Locate the cell with the specified text and output its (x, y) center coordinate. 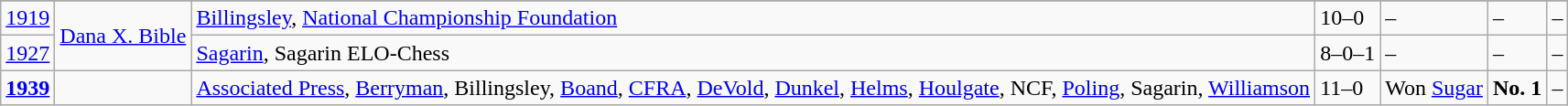
Billingsley, National Championship Foundation (753, 18)
Associated Press, Berryman, Billingsley, Boand, CFRA, DeVold, Dunkel, Helms, Houlgate, NCF, Poling, Sagarin, Williamson (753, 88)
1919 (27, 18)
Dana X. Bible (123, 36)
11–0 (1347, 88)
No. 1 (1517, 88)
1927 (27, 53)
1939 (27, 88)
Sagarin, Sagarin ELO-Chess (753, 53)
Won Sugar (1434, 88)
8–0–1 (1347, 53)
10–0 (1347, 18)
